Find where the given text appears and provide that cell's center as (X, Y) coordinate. 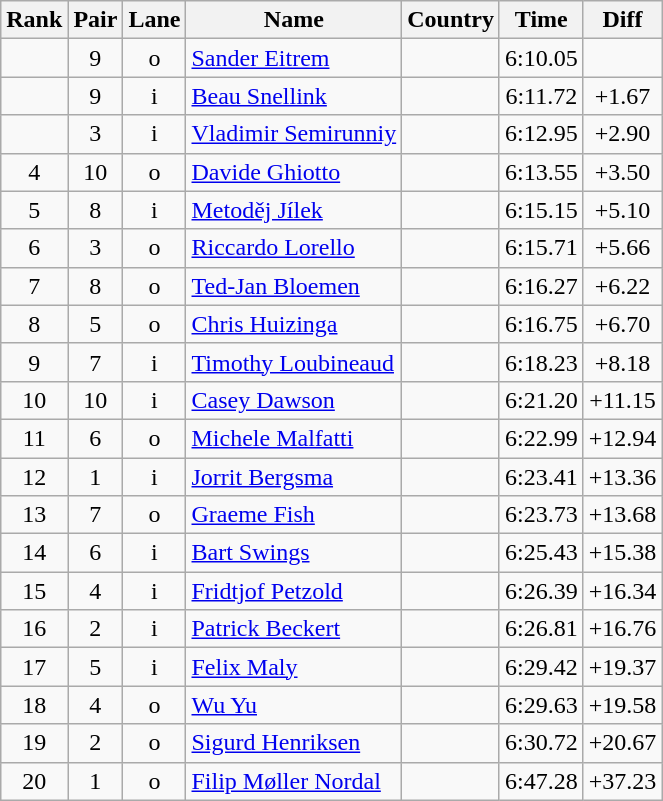
+16.76 (622, 629)
Beau Snellink (294, 96)
6:21.20 (541, 400)
6:12.95 (541, 134)
6:10.05 (541, 58)
6:30.72 (541, 743)
Metoděj Jílek (294, 210)
Lane (154, 20)
6:18.23 (541, 362)
Pair (96, 20)
Vladimir Semirunniy (294, 134)
Casey Dawson (294, 400)
+5.66 (622, 248)
+11.15 (622, 400)
+19.37 (622, 667)
14 (34, 553)
+16.34 (622, 591)
17 (34, 667)
+8.18 (622, 362)
6:29.42 (541, 667)
6:47.28 (541, 781)
Rank (34, 20)
6:23.73 (541, 515)
18 (34, 705)
+15.38 (622, 553)
13 (34, 515)
+6.22 (622, 286)
+2.90 (622, 134)
Riccardo Lorello (294, 248)
+12.94 (622, 438)
+37.23 (622, 781)
+1.67 (622, 96)
Wu Yu (294, 705)
6:29.63 (541, 705)
Sander Eitrem (294, 58)
6:15.15 (541, 210)
Bart Swings (294, 553)
Name (294, 20)
Time (541, 20)
6:25.43 (541, 553)
+3.50 (622, 172)
Davide Ghiotto (294, 172)
6:16.75 (541, 324)
6:22.99 (541, 438)
6:26.81 (541, 629)
Diff (622, 20)
+5.10 (622, 210)
16 (34, 629)
6:11.72 (541, 96)
Jorrit Bergsma (294, 477)
Sigurd Henriksen (294, 743)
Felix Maly (294, 667)
Chris Huizinga (294, 324)
12 (34, 477)
Filip Møller Nordal (294, 781)
15 (34, 591)
19 (34, 743)
6:23.41 (541, 477)
Country (451, 20)
Michele Malfatti (294, 438)
Fridtjof Petzold (294, 591)
6:15.71 (541, 248)
Timothy Loubineaud (294, 362)
6:13.55 (541, 172)
6:16.27 (541, 286)
6:26.39 (541, 591)
20 (34, 781)
+19.58 (622, 705)
+13.36 (622, 477)
+6.70 (622, 324)
Graeme Fish (294, 515)
+20.67 (622, 743)
Patrick Beckert (294, 629)
+13.68 (622, 515)
11 (34, 438)
Ted-Jan Bloemen (294, 286)
